For the text-containing cell, return its midpoint in (x, y) coordinate format. 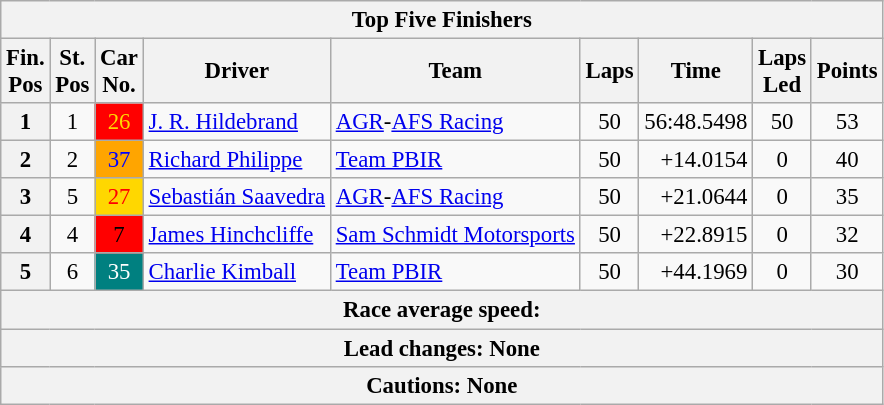
6 (72, 273)
Time (696, 72)
27 (120, 197)
CarNo. (120, 72)
37 (120, 160)
+14.0154 (696, 160)
Top Five Finishers (442, 20)
3 (26, 197)
26 (120, 122)
56:48.5498 (696, 122)
+44.1969 (696, 273)
Sebastián Saavedra (236, 197)
Richard Philippe (236, 160)
Team (455, 72)
+21.0644 (696, 197)
Cautions: None (442, 385)
Laps (610, 72)
LapsLed (782, 72)
Charlie Kimball (236, 273)
Race average speed: (442, 310)
James Hinchcliffe (236, 235)
Points (846, 72)
J. R. Hildebrand (236, 122)
30 (846, 273)
7 (120, 235)
40 (846, 160)
Sam Schmidt Motorsports (455, 235)
53 (846, 122)
St.Pos (72, 72)
Lead changes: None (442, 348)
+22.8915 (696, 235)
32 (846, 235)
Driver (236, 72)
Fin.Pos (26, 72)
